Pinpoint the cell where the given text exists, returning its (X, Y) midpoint coordinate. 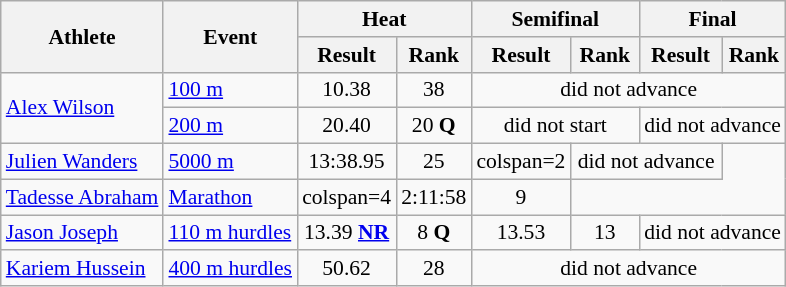
2:11:58 (434, 197)
Kariem Hussein (82, 269)
13 (604, 233)
50.62 (346, 269)
13:38.95 (346, 162)
13.53 (520, 233)
13.39 NR (346, 233)
colspan=2 (520, 162)
colspan=4 (346, 197)
9 (520, 197)
20 Q (434, 126)
Event (230, 36)
Alex Wilson (82, 108)
Marathon (230, 197)
400 m hurdles (230, 269)
200 m (230, 126)
38 (434, 90)
Jason Joseph (82, 233)
8 Q (434, 233)
10.38 (346, 90)
Julien Wanders (82, 162)
Heat (384, 19)
Tadesse Abraham (82, 197)
110 m hurdles (230, 233)
Semifinal (555, 19)
28 (434, 269)
did not start (555, 126)
Athlete (82, 36)
100 m (230, 90)
20.40 (346, 126)
25 (434, 162)
Final (712, 19)
5000 m (230, 162)
